Search for the cell housing the specified text and yield its (X, Y) center coordinate. 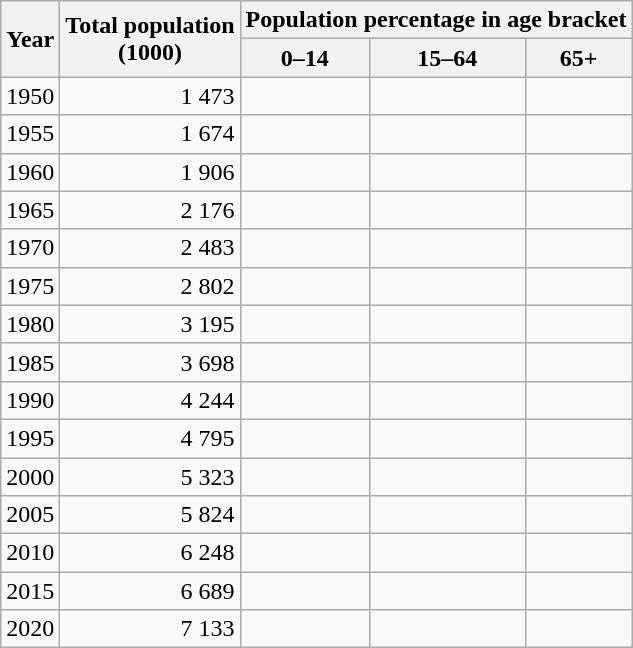
65+ (578, 58)
0–14 (304, 58)
5 323 (150, 477)
1975 (30, 286)
3 698 (150, 362)
1960 (30, 172)
6 248 (150, 553)
2 802 (150, 286)
2005 (30, 515)
15–64 (447, 58)
4 244 (150, 400)
2020 (30, 629)
Population percentage in age bracket (436, 20)
7 133 (150, 629)
5 824 (150, 515)
1965 (30, 210)
2 176 (150, 210)
1990 (30, 400)
Year (30, 39)
3 195 (150, 324)
2 483 (150, 248)
1950 (30, 96)
2010 (30, 553)
2015 (30, 591)
1955 (30, 134)
1995 (30, 438)
6 689 (150, 591)
1980 (30, 324)
1970 (30, 248)
1 473 (150, 96)
1 674 (150, 134)
1985 (30, 362)
1 906 (150, 172)
Total population(1000) (150, 39)
4 795 (150, 438)
2000 (30, 477)
